Capture the cell that displays the provided text and extract its (x, y) central coordinate. 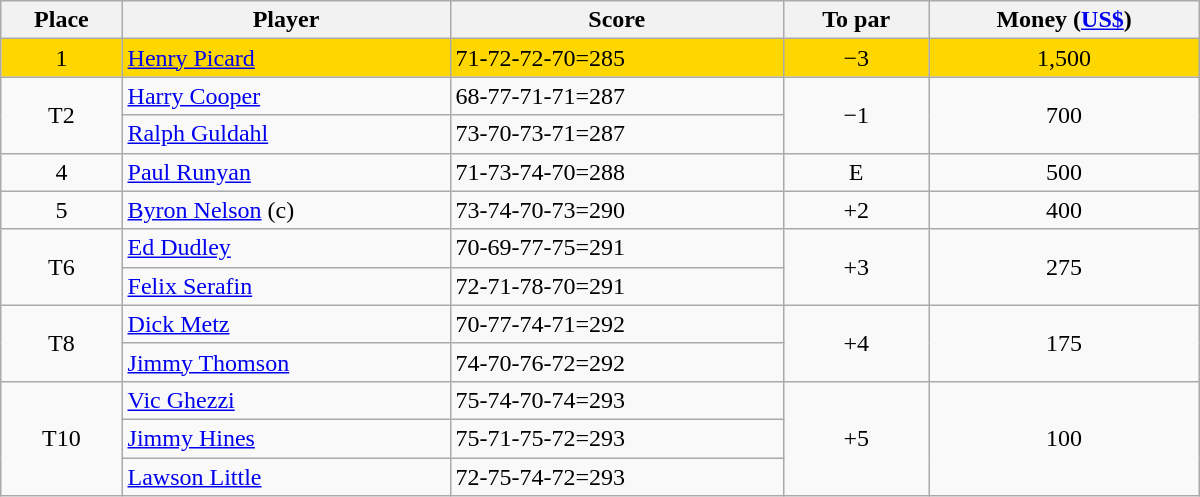
72-71-78-70=291 (616, 286)
700 (1064, 115)
74-70-76-72=292 (616, 362)
T6 (62, 267)
5 (62, 210)
Dick Metz (286, 324)
175 (1064, 343)
Henry Picard (286, 58)
500 (1064, 172)
−3 (856, 58)
Money (US$) (1064, 20)
+2 (856, 210)
73-70-73-71=287 (616, 134)
Place (62, 20)
−1 (856, 115)
Ed Dudley (286, 248)
+3 (856, 267)
To par (856, 20)
1,500 (1064, 58)
Ralph Guldahl (286, 134)
75-71-75-72=293 (616, 438)
T2 (62, 115)
71-73-74-70=288 (616, 172)
Vic Ghezzi (286, 400)
Lawson Little (286, 477)
72-75-74-72=293 (616, 477)
Jimmy Hines (286, 438)
70-77-74-71=292 (616, 324)
Jimmy Thomson (286, 362)
Score (616, 20)
400 (1064, 210)
Player (286, 20)
70-69-77-75=291 (616, 248)
Paul Runyan (286, 172)
68-77-71-71=287 (616, 96)
T8 (62, 343)
+4 (856, 343)
Felix Serafin (286, 286)
E (856, 172)
+5 (856, 438)
T10 (62, 438)
Harry Cooper (286, 96)
275 (1064, 267)
75-74-70-74=293 (616, 400)
4 (62, 172)
100 (1064, 438)
73-74-70-73=290 (616, 210)
1 (62, 58)
71-72-72-70=285 (616, 58)
Byron Nelson (c) (286, 210)
